Detect which cell encompasses the target text, then output its [X, Y] center coordinate. 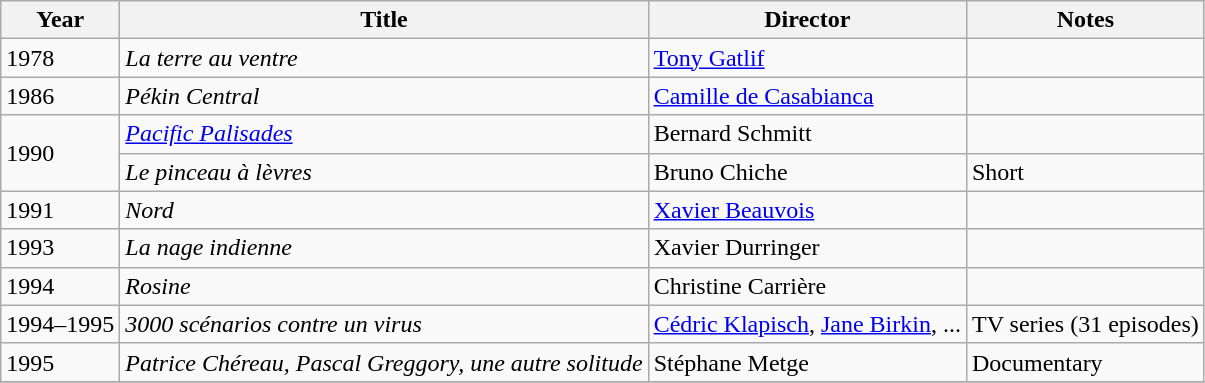
Director [807, 20]
Documentary [1085, 362]
TV series (31 episodes) [1085, 324]
Pacific Palisades [384, 134]
Le pinceau à lèvres [384, 172]
1986 [60, 96]
Patrice Chéreau, Pascal Greggory, une autre solitude [384, 362]
1991 [60, 210]
Year [60, 20]
Cédric Klapisch, Jane Birkin, ... [807, 324]
Bruno Chiche [807, 172]
Nord [384, 210]
Stéphane Metge [807, 362]
1993 [60, 248]
Rosine [384, 286]
Title [384, 20]
3000 scénarios contre un virus [384, 324]
Xavier Beauvois [807, 210]
1978 [60, 58]
1994–1995 [60, 324]
1994 [60, 286]
1995 [60, 362]
1990 [60, 153]
Christine Carrière [807, 286]
Short [1085, 172]
Tony Gatlif [807, 58]
Bernard Schmitt [807, 134]
Notes [1085, 20]
La terre au ventre [384, 58]
Xavier Durringer [807, 248]
Camille de Casabianca [807, 96]
Pékin Central [384, 96]
La nage indienne [384, 248]
